Find where the given text appears and provide that cell's center as [x, y] coordinate. 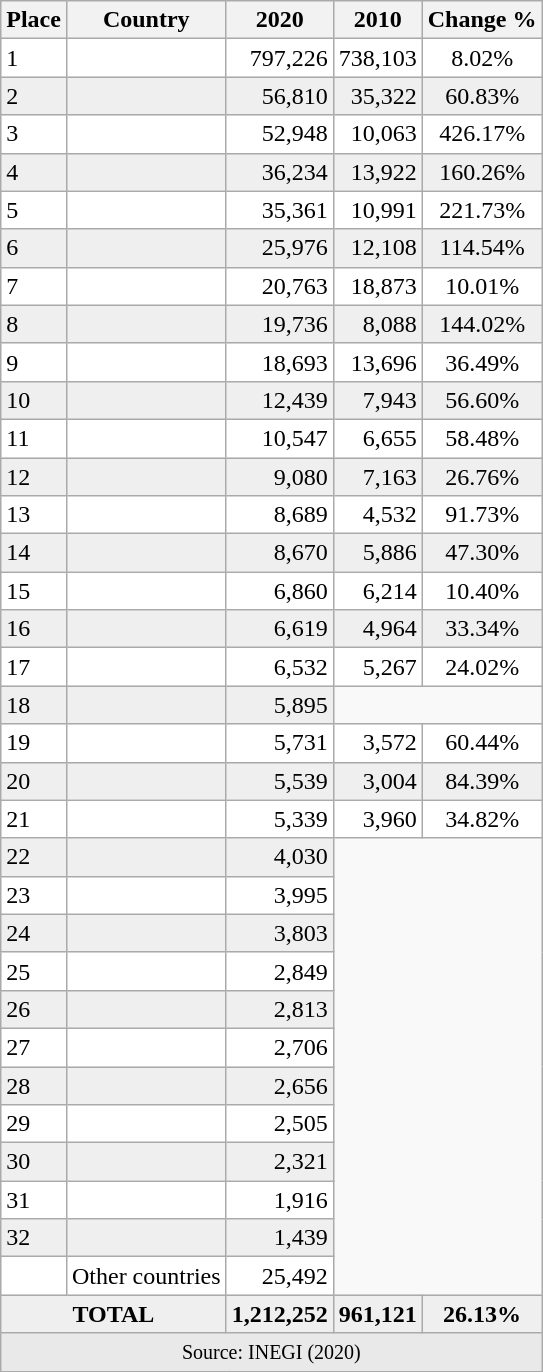
18,873 [378, 286]
3,995 [280, 895]
2 [34, 96]
60.44% [482, 743]
19 [34, 743]
25 [34, 971]
3,004 [378, 781]
4,532 [378, 515]
12,108 [378, 248]
TOTAL [114, 1314]
2,813 [280, 1009]
738,103 [378, 58]
2,656 [280, 1085]
10 [34, 400]
8,689 [280, 515]
426.17% [482, 134]
5,267 [378, 667]
4 [34, 172]
4,964 [378, 629]
6,619 [280, 629]
56,810 [280, 96]
8 [34, 324]
Source: INEGI (2020) [272, 1352]
3,960 [378, 819]
8,670 [280, 553]
3,572 [378, 743]
2,505 [280, 1124]
5,539 [280, 781]
28 [34, 1085]
2,706 [280, 1047]
16 [34, 629]
5,339 [280, 819]
8,088 [378, 324]
32 [34, 1238]
Place [34, 20]
34.82% [482, 819]
58.48% [482, 438]
26.13% [482, 1314]
Country [146, 20]
Change % [482, 20]
20 [34, 781]
7,163 [378, 477]
Other countries [146, 1276]
47.30% [482, 553]
5,731 [280, 743]
23 [34, 895]
1,439 [280, 1238]
8.02% [482, 58]
6,655 [378, 438]
20,763 [280, 286]
3,803 [280, 933]
4,030 [280, 857]
24.02% [482, 667]
1,212,252 [280, 1314]
12,439 [280, 400]
56.60% [482, 400]
5,886 [378, 553]
18 [34, 705]
1 [34, 58]
160.26% [482, 172]
797,226 [280, 58]
29 [34, 1124]
7 [34, 286]
33.34% [482, 629]
6,860 [280, 591]
6,532 [280, 667]
10.40% [482, 591]
22 [34, 857]
2010 [378, 20]
10,547 [280, 438]
60.83% [482, 96]
2,321 [280, 1162]
5,895 [280, 705]
21 [34, 819]
15 [34, 591]
13,922 [378, 172]
52,948 [280, 134]
13 [34, 515]
961,121 [378, 1314]
10,063 [378, 134]
144.02% [482, 324]
11 [34, 438]
114.54% [482, 248]
25,492 [280, 1276]
27 [34, 1047]
12 [34, 477]
91.73% [482, 515]
30 [34, 1162]
3 [34, 134]
7,943 [378, 400]
35,361 [280, 210]
2020 [280, 20]
5 [34, 210]
36.49% [482, 362]
9,080 [280, 477]
1,916 [280, 1200]
10,991 [378, 210]
10.01% [482, 286]
25,976 [280, 248]
9 [34, 362]
26.76% [482, 477]
35,322 [378, 96]
13,696 [378, 362]
2,849 [280, 971]
6,214 [378, 591]
84.39% [482, 781]
6 [34, 248]
36,234 [280, 172]
26 [34, 1009]
24 [34, 933]
17 [34, 667]
18,693 [280, 362]
19,736 [280, 324]
221.73% [482, 210]
31 [34, 1200]
14 [34, 553]
